Pinpoint the cell where the given text exists, returning its (X, Y) midpoint coordinate. 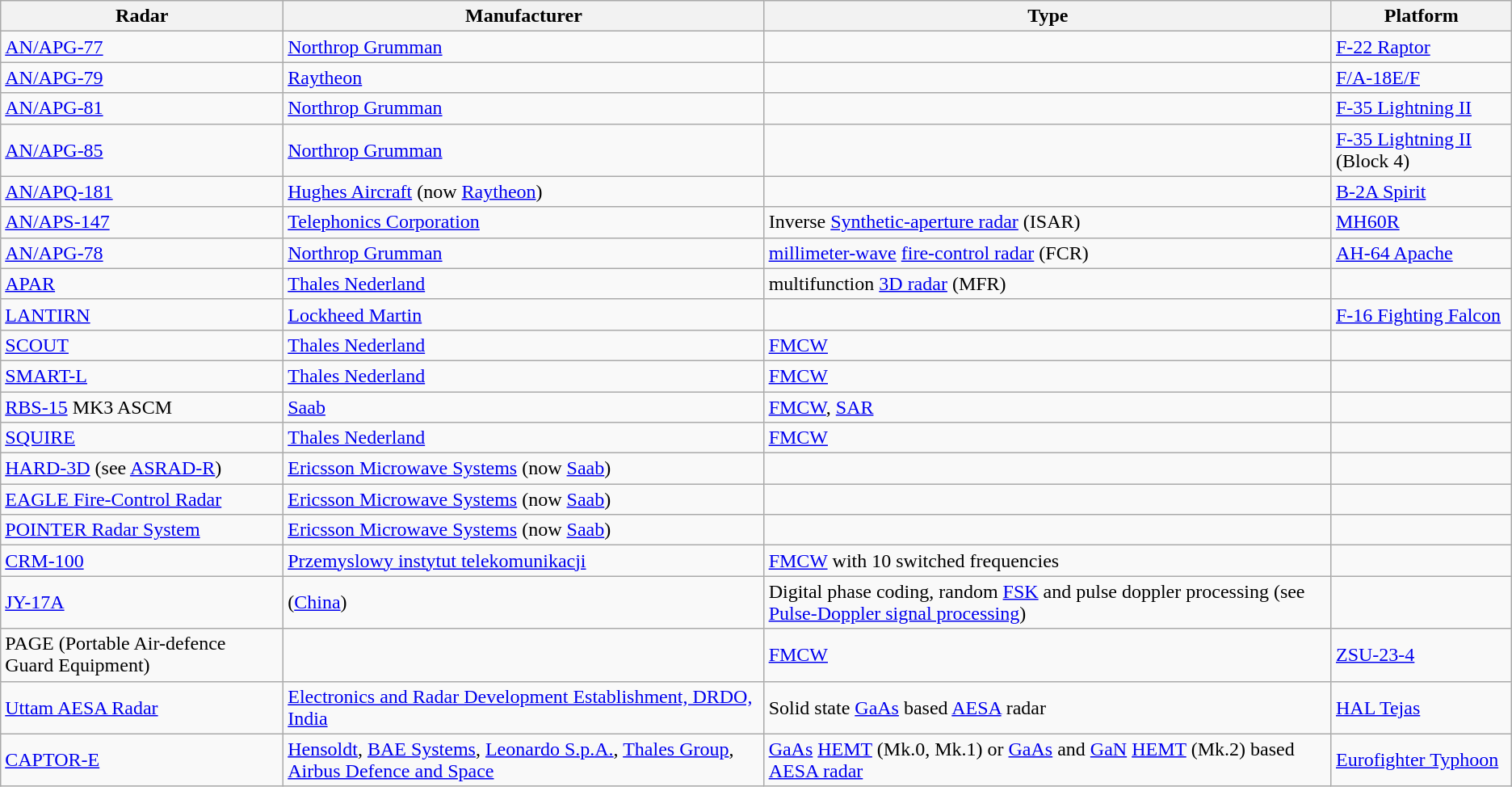
HARD-3D (see ASRAD-R) (142, 469)
Lockheed Martin (523, 314)
AN/APG-81 (142, 108)
F-35 Lightning II (1422, 108)
Digital phase coding, random FSK and pulse doppler processing (see Pulse-Doppler signal processing) (1048, 603)
F-35 Lightning II (Block 4) (1422, 150)
Raytheon (523, 78)
LANTIRN (142, 314)
AN/APG-79 (142, 78)
Uttam AESA Radar (142, 708)
HAL Tejas (1422, 708)
AH-64 Apache (1422, 253)
SQUIRE (142, 438)
Hughes Aircraft (now Raytheon) (523, 191)
multifunction 3D radar (MFR) (1048, 284)
Solid state GaAs based AESA radar (1048, 708)
RBS-15 MK3 ASCM (142, 406)
SMART-L (142, 376)
FMCW, SAR (1048, 406)
F-16 Fighting Falcon (1422, 314)
ZSU-23-4 (1422, 654)
Electronics and Radar Development Establishment, DRDO, India (523, 708)
FMCW with 10 switched frequencies (1048, 561)
Manufacturer (523, 16)
F-22 Raptor (1422, 47)
MH60R (1422, 222)
AN/APG-77 (142, 47)
Eurofighter Typhoon (1422, 760)
Inverse Synthetic-aperture radar (ISAR) (1048, 222)
F/A-18E/F (1422, 78)
AN/APQ-181 (142, 191)
Telephonics Corporation (523, 222)
AN/APG-85 (142, 150)
CAPTOR-E (142, 760)
AN/APS-147 (142, 222)
SCOUT (142, 345)
(China) (523, 603)
CRM-100 (142, 561)
Radar (142, 16)
Type (1048, 16)
B-2A Spirit (1422, 191)
APAR (142, 284)
millimeter-wave fire-control radar (FCR) (1048, 253)
POINTER Radar System (142, 530)
JY-17A (142, 603)
PAGE (Portable Air-defence Guard Equipment) (142, 654)
EAGLE Fire-Control Radar (142, 499)
Hensoldt, BAE Systems, Leonardo S.p.A., Thales Group, Airbus Defence and Space (523, 760)
Platform (1422, 16)
GaAs HEMT (Mk.0, Mk.1) or GaAs and GaN HEMT (Mk.2) based AESA radar (1048, 760)
Saab (523, 406)
Przemyslowy instytut telekomunikacji (523, 561)
AN/APG-78 (142, 253)
